For the text-containing cell, return its midpoint in (X, Y) coordinate format. 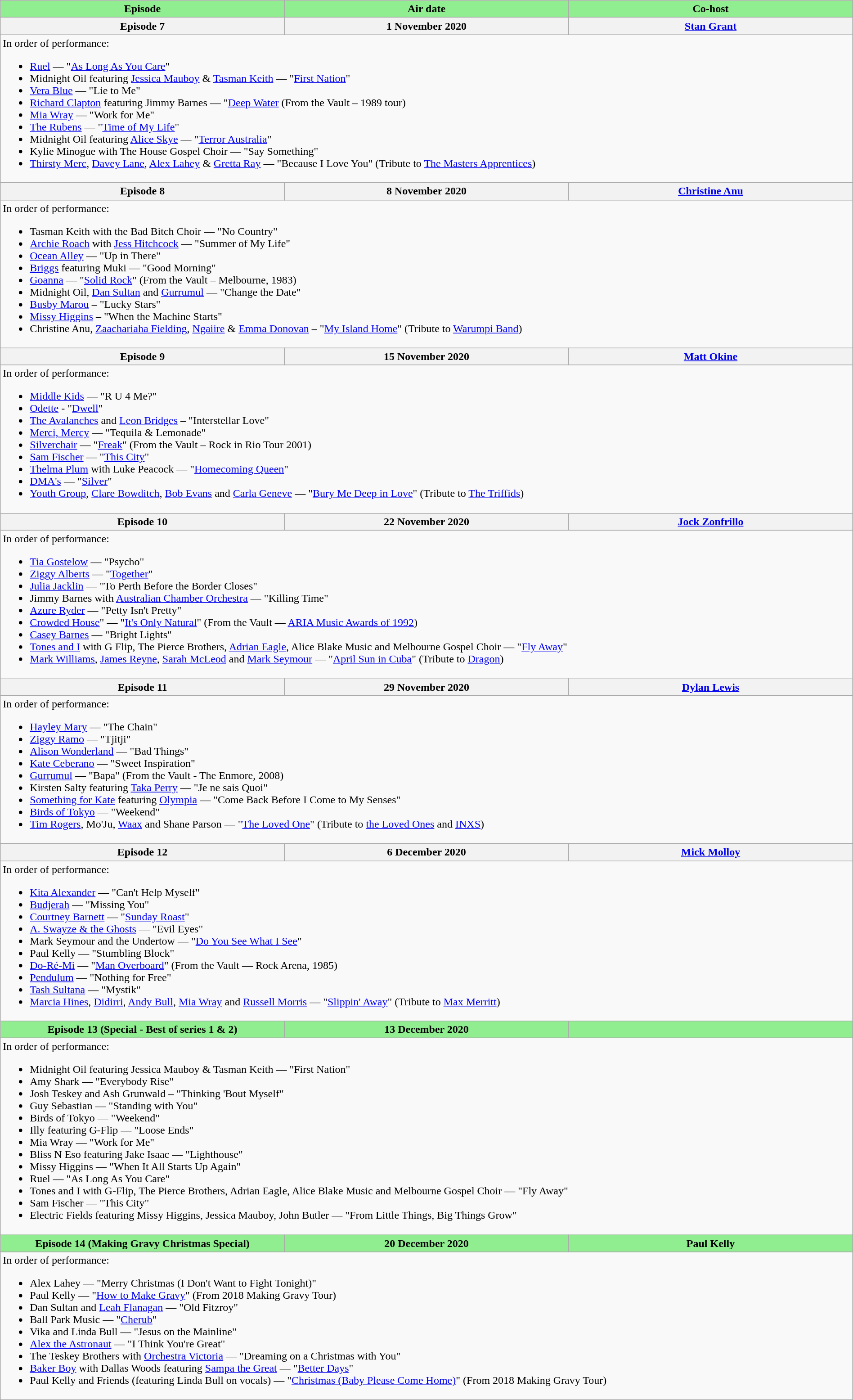
1 November 2020 (426, 26)
8 November 2020 (426, 191)
Co-host (711, 9)
Air date (426, 9)
Episode 7 (143, 26)
Paul Kelly (711, 1243)
Episode 12 (143, 852)
Episode 11 (143, 687)
15 November 2020 (426, 356)
Dylan Lewis (711, 687)
Matt Okine (711, 356)
6 December 2020 (426, 852)
Episode 10 (143, 522)
Episode 8 (143, 191)
Mick Molloy (711, 852)
Episode 13 (Special - Best of series 1 & 2) (143, 1030)
Christine Anu (711, 191)
Episode 14 (Making Gravy Christmas Special) (143, 1243)
Stan Grant (711, 26)
13 December 2020 (426, 1030)
Episode (143, 9)
20 December 2020 (426, 1243)
Jock Zonfrillo (711, 522)
29 November 2020 (426, 687)
Episode 9 (143, 356)
22 November 2020 (426, 522)
